Return the (X, Y) coordinate for the center point of the cell that contains the specified text.  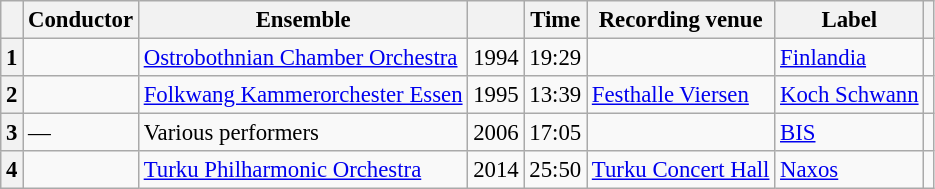
Folkwang Kammerorchester Essen (302, 95)
— (81, 133)
4 (12, 170)
Ostrobothnian Chamber Orchestra (302, 58)
Label (850, 20)
Festhalle Viersen (681, 95)
Finlandia (850, 58)
Conductor (81, 20)
2014 (496, 170)
Ensemble (302, 20)
13:39 (556, 95)
25:50 (556, 170)
1 (12, 58)
3 (12, 133)
2006 (496, 133)
Various performers (302, 133)
2 (12, 95)
Naxos (850, 170)
19:29 (556, 58)
BIS (850, 133)
1995 (496, 95)
Turku Philharmonic Orchestra (302, 170)
Koch Schwann (850, 95)
Turku Concert Hall (681, 170)
Recording venue (681, 20)
1994 (496, 58)
17:05 (556, 133)
Time (556, 20)
